Locate the cell with the specified text and output its [X, Y] center coordinate. 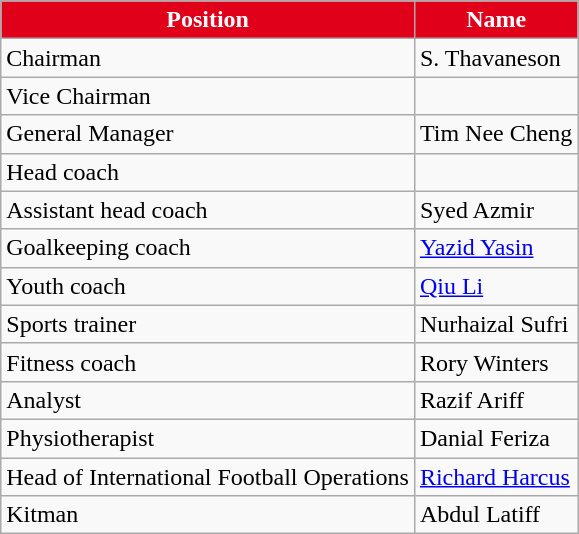
Analyst [208, 400]
Richard Harcus [496, 477]
Syed Azmir [496, 210]
S. Thavaneson [496, 58]
Danial Feriza [496, 438]
Abdul Latiff [496, 515]
Goalkeeping coach [208, 248]
Head of International Football Operations [208, 477]
Sports trainer [208, 324]
Youth coach [208, 286]
Assistant head coach [208, 210]
Chairman [208, 58]
Physiotherapist [208, 438]
Fitness coach [208, 362]
Yazid Yasin [496, 248]
Qiu Li [496, 286]
Razif Ariff [496, 400]
Tim Nee Cheng [496, 134]
Kitman [208, 515]
Head coach [208, 172]
Vice Chairman [208, 96]
Name [496, 20]
General Manager [208, 134]
Nurhaizal Sufri [496, 324]
Position [208, 20]
Rory Winters [496, 362]
